From the cell containing the given text, extract its center point as [X, Y] coordinate. 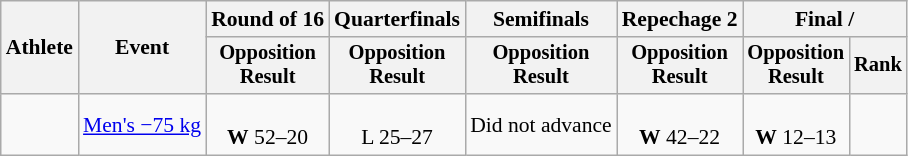
Men's −75 kg [142, 124]
Quarterfinals [397, 19]
W 42–22 [680, 124]
Final / [824, 19]
Event [142, 48]
Round of 16 [268, 19]
Repechage 2 [680, 19]
Athlete [40, 48]
Did not advance [541, 124]
W 52–20 [268, 124]
Rank [878, 66]
L 25–27 [397, 124]
Semifinals [541, 19]
W 12–13 [796, 124]
